Identify which cell holds the provided text, then report its (x, y) central coordinate. 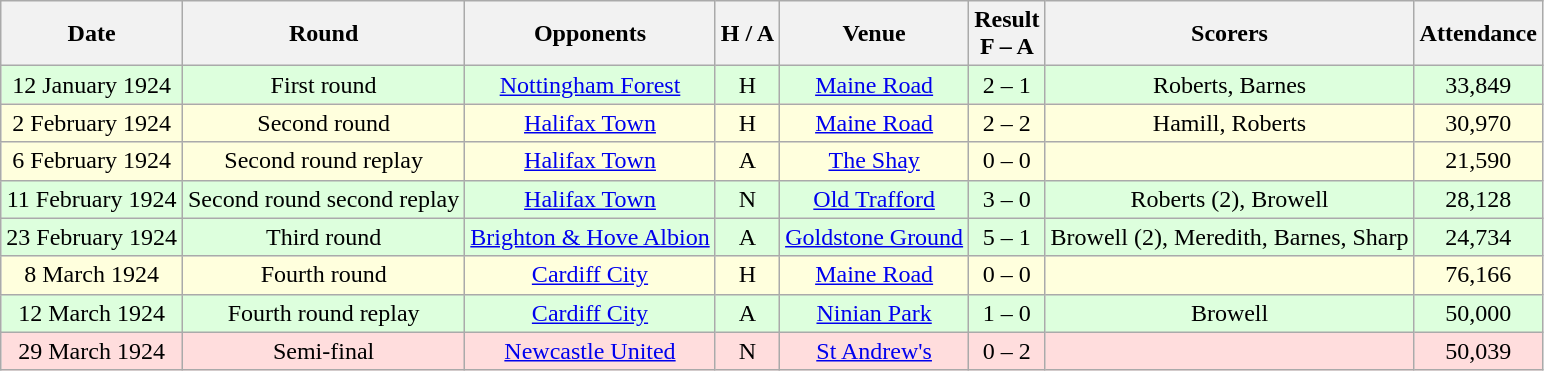
28,128 (1478, 199)
Opponents (590, 34)
50,039 (1478, 351)
Date (92, 34)
Venue (874, 34)
H / A (747, 34)
Hamill, Roberts (1230, 123)
Ninian Park (874, 313)
Roberts, Barnes (1230, 85)
76,166 (1478, 275)
29 March 1924 (92, 351)
33,849 (1478, 85)
30,970 (1478, 123)
Second round second replay (323, 199)
11 February 1924 (92, 199)
Browell (2), Meredith, Barnes, Sharp (1230, 237)
23 February 1924 (92, 237)
8 March 1924 (92, 275)
Second round (323, 123)
12 March 1924 (92, 313)
2 – 2 (1007, 123)
Old Trafford (874, 199)
Brighton & Hove Albion (590, 237)
Nottingham Forest (590, 85)
Newcastle United (590, 351)
Second round replay (323, 161)
12 January 1924 (92, 85)
Round (323, 34)
50,000 (1478, 313)
Roberts (2), Browell (1230, 199)
2 – 1 (1007, 85)
Fourth round (323, 275)
ResultF – A (1007, 34)
Goldstone Ground (874, 237)
First round (323, 85)
Fourth round replay (323, 313)
St Andrew's (874, 351)
Browell (1230, 313)
24,734 (1478, 237)
21,590 (1478, 161)
Scorers (1230, 34)
6 February 1924 (92, 161)
Attendance (1478, 34)
Semi-final (323, 351)
3 – 0 (1007, 199)
5 – 1 (1007, 237)
2 February 1924 (92, 123)
Third round (323, 237)
The Shay (874, 161)
1 – 0 (1007, 313)
0 – 2 (1007, 351)
